Search for the cell housing the specified text and yield its [X, Y] center coordinate. 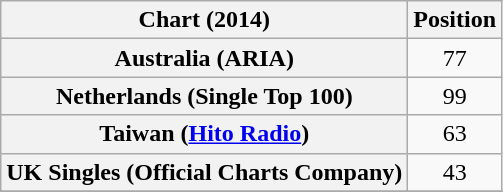
Position [455, 20]
Australia (ARIA) [204, 58]
99 [455, 96]
63 [455, 134]
43 [455, 172]
Netherlands (Single Top 100) [204, 96]
Chart (2014) [204, 20]
77 [455, 58]
Taiwan (Hito Radio) [204, 134]
UK Singles (Official Charts Company) [204, 172]
